Pinpoint the cell where the given text exists, returning its (X, Y) midpoint coordinate. 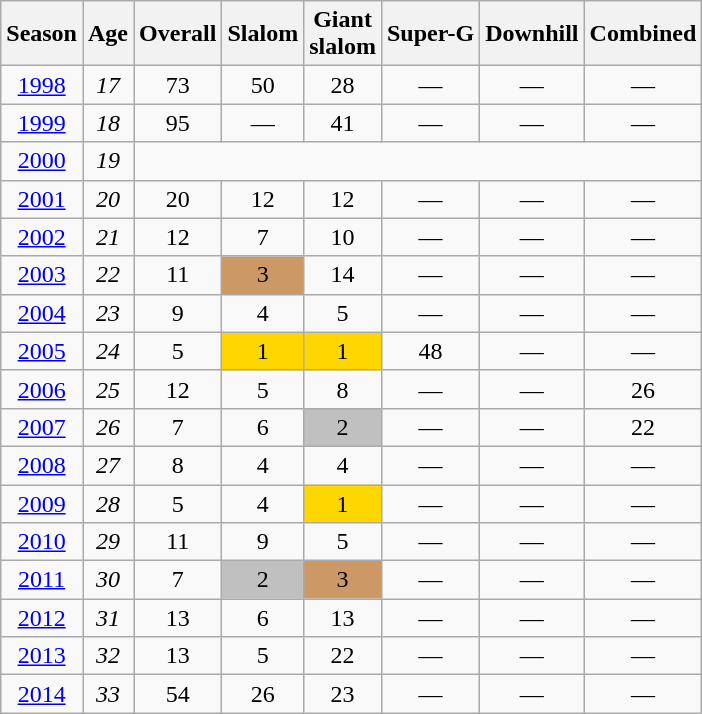
2006 (42, 389)
30 (108, 580)
95 (178, 123)
Season (42, 34)
32 (108, 656)
14 (343, 275)
41 (343, 123)
Slalom (263, 34)
2013 (42, 656)
2005 (42, 351)
50 (263, 85)
2009 (42, 503)
27 (108, 465)
31 (108, 618)
2014 (42, 694)
24 (108, 351)
Giantslalom (343, 34)
10 (343, 237)
2002 (42, 237)
Age (108, 34)
2001 (42, 199)
2000 (42, 161)
29 (108, 542)
21 (108, 237)
Downhill (532, 34)
19 (108, 161)
33 (108, 694)
48 (430, 351)
1998 (42, 85)
25 (108, 389)
2012 (42, 618)
Combined (643, 34)
Super-G (430, 34)
2008 (42, 465)
2011 (42, 580)
73 (178, 85)
2007 (42, 427)
Overall (178, 34)
1999 (42, 123)
17 (108, 85)
2003 (42, 275)
2010 (42, 542)
18 (108, 123)
54 (178, 694)
2004 (42, 313)
